Pinpoint the cell where the given text exists, returning its [X, Y] midpoint coordinate. 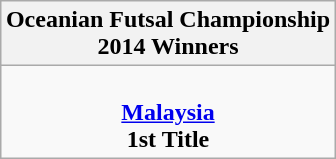
Malaysia1st Title [168, 112]
Oceanian Futsal Championship 2014 Winners [168, 34]
